Locate the cell with the specified text and output its (x, y) center coordinate. 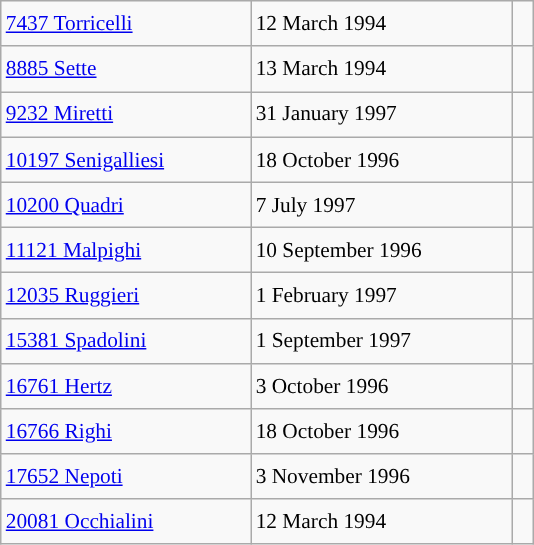
1 February 1997 (382, 296)
31 January 1997 (382, 114)
16761 Hertz (126, 386)
10200 Quadri (126, 204)
11121 Malpighi (126, 250)
13 March 1994 (382, 68)
3 October 1996 (382, 386)
16766 Righi (126, 432)
3 November 1996 (382, 476)
9232 Miretti (126, 114)
20081 Occhialini (126, 522)
15381 Spadolini (126, 340)
7 July 1997 (382, 204)
12035 Ruggieri (126, 296)
17652 Nepoti (126, 476)
7437 Torricelli (126, 24)
8885 Sette (126, 68)
1 September 1997 (382, 340)
10 September 1996 (382, 250)
10197 Senigalliesi (126, 160)
